Extract the (x, y) coordinate from the center of the cell holding the provided text.  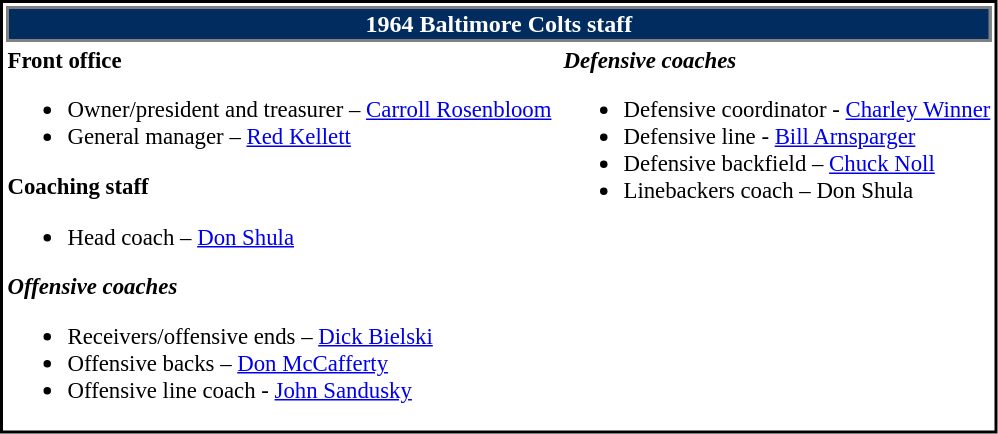
1964 Baltimore Colts staff (499, 24)
Defensive coachesDefensive coordinator - Charley WinnerDefensive line - Bill ArnspargerDefensive backfield – Chuck NollLinebackers coach – Don Shula (777, 236)
